Find where the given text appears and provide that cell's center as (X, Y) coordinate. 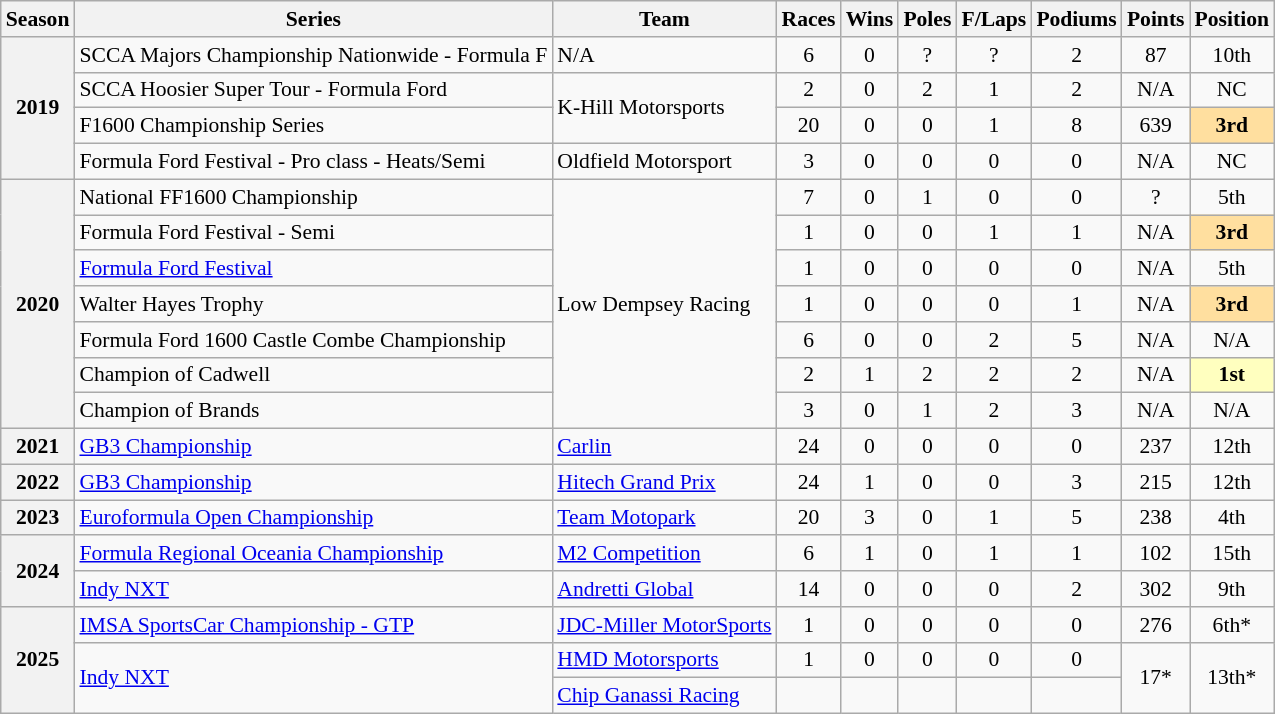
SCCA Hoosier Super Tour - Formula Ford (313, 90)
Hitech Grand Prix (664, 482)
Euroformula Open Championship (313, 518)
IMSA SportsCar Championship - GTP (313, 625)
Chip Ganassi Racing (664, 696)
13th* (1232, 678)
2025 (38, 660)
2019 (38, 108)
Formula Regional Oceania Championship (313, 554)
SCCA Majors Championship Nationwide - Formula F (313, 55)
Position (1232, 19)
Champion of Cadwell (313, 375)
Wins (870, 19)
Champion of Brands (313, 411)
Walter Hayes Trophy (313, 304)
15th (1232, 554)
Series (313, 19)
7 (809, 197)
F1600 Championship Series (313, 126)
Low Dempsey Racing (664, 304)
8 (1076, 126)
237 (1156, 447)
HMD Motorsports (664, 660)
102 (1156, 554)
2022 (38, 482)
M2 Competition (664, 554)
Formula Ford Festival - Semi (313, 233)
10th (1232, 55)
2020 (38, 304)
Podiums (1076, 19)
Formula Ford Festival - Pro class - Heats/Semi (313, 162)
F/Laps (994, 19)
215 (1156, 482)
9th (1232, 589)
17* (1156, 678)
2024 (38, 572)
Races (809, 19)
302 (1156, 589)
Team (664, 19)
Carlin (664, 447)
Team Motopark (664, 518)
Season (38, 19)
87 (1156, 55)
639 (1156, 126)
Points (1156, 19)
2023 (38, 518)
Formula Ford 1600 Castle Combe Championship (313, 340)
K-Hill Motorsports (664, 108)
1st (1232, 375)
Formula Ford Festival (313, 269)
Andretti Global (664, 589)
14 (809, 589)
238 (1156, 518)
Oldfield Motorsport (664, 162)
6th* (1232, 625)
2021 (38, 447)
JDC-Miller MotorSports (664, 625)
276 (1156, 625)
Poles (927, 19)
National FF1600 Championship (313, 197)
4th (1232, 518)
